Find where the given text appears and provide that cell's center as [x, y] coordinate. 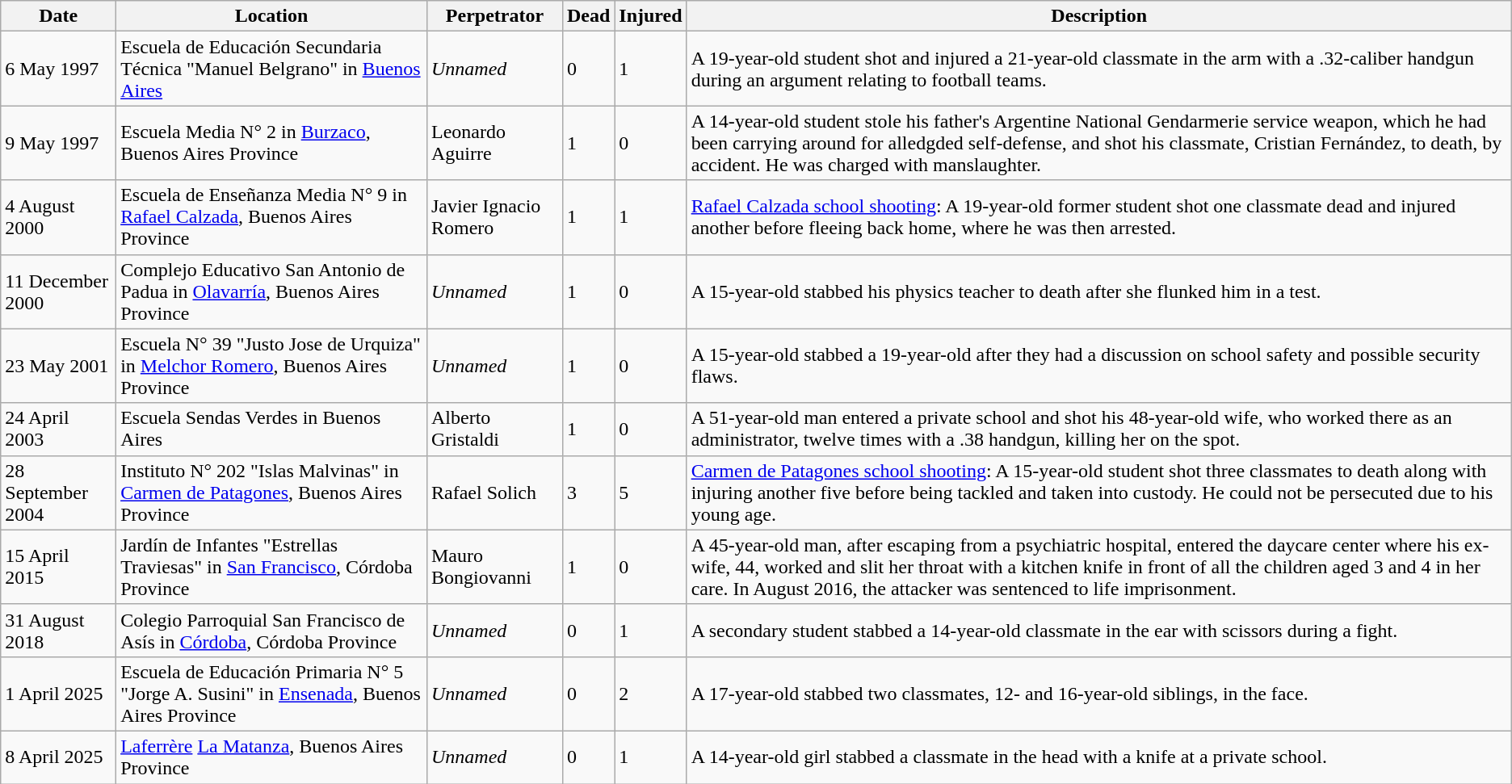
4 August 2000 [58, 217]
Jardín de Infantes "Estrellas Traviesas" in San Francisco, Córdoba Province [271, 567]
23 May 2001 [58, 366]
Description [1098, 16]
A 15-year-old stabbed his physics teacher to death after she flunked him in a test. [1098, 291]
A 17-year-old stabbed two classmates, 12- and 16-year-old siblings, in the face. [1098, 694]
Location [271, 16]
15 April 2015 [58, 567]
Escuela N° 39 "Justo Jose de Urquiza" in Melchor Romero, Buenos Aires Province [271, 366]
28 September 2004 [58, 493]
Leonardo Aguirre [494, 143]
24 April 2003 [58, 430]
6 May 1997 [58, 69]
Rafael Solich [494, 493]
Perpetrator [494, 16]
A 15-year-old stabbed a 19-year-old after they had a discussion on school safety and possible security flaws. [1098, 366]
Escuela de Educación Primaria N° 5 "Jorge A. Susini" in Ensenada, Buenos Aires Province [271, 694]
A 19-year-old student shot and injured a 21-year-old classmate in the arm with a .32-caliber handgun during an argument relating to football teams. [1098, 69]
A 14-year-old girl stabbed a classmate in the head with a knife at a private school. [1098, 757]
5 [651, 493]
Injured [651, 16]
Colegio Parroquial San Francisco de Asís in Córdoba, Córdoba Province [271, 630]
11 December 2000 [58, 291]
Escuela Sendas Verdes in Buenos Aires [271, 430]
2 [651, 694]
Javier Ignacio Romero [494, 217]
Laferrère La Matanza, Buenos Aires Province [271, 757]
Complejo Educativo San Antonio de Padua in Olavarría, Buenos Aires Province [271, 291]
Mauro Bongiovanni [494, 567]
1 April 2025 [58, 694]
8 April 2025 [58, 757]
Dead [588, 16]
Escuela Media N° 2 in Burzaco, Buenos Aires Province [271, 143]
Escuela de Educación Secundaria Técnica "Manuel Belgrano" in Buenos Aires [271, 69]
3 [588, 493]
Escuela de Enseñanza Media N° 9 in Rafael Calzada, Buenos Aires Province [271, 217]
Alberto Gristaldi [494, 430]
Instituto N° 202 "Islas Malvinas" in Carmen de Patagones, Buenos Aires Province [271, 493]
A secondary student stabbed a 14-year-old classmate in the ear with scissors during a fight. [1098, 630]
9 May 1997 [58, 143]
31 August 2018 [58, 630]
Date [58, 16]
